Find where the given text appears and provide that cell's center as [X, Y] coordinate. 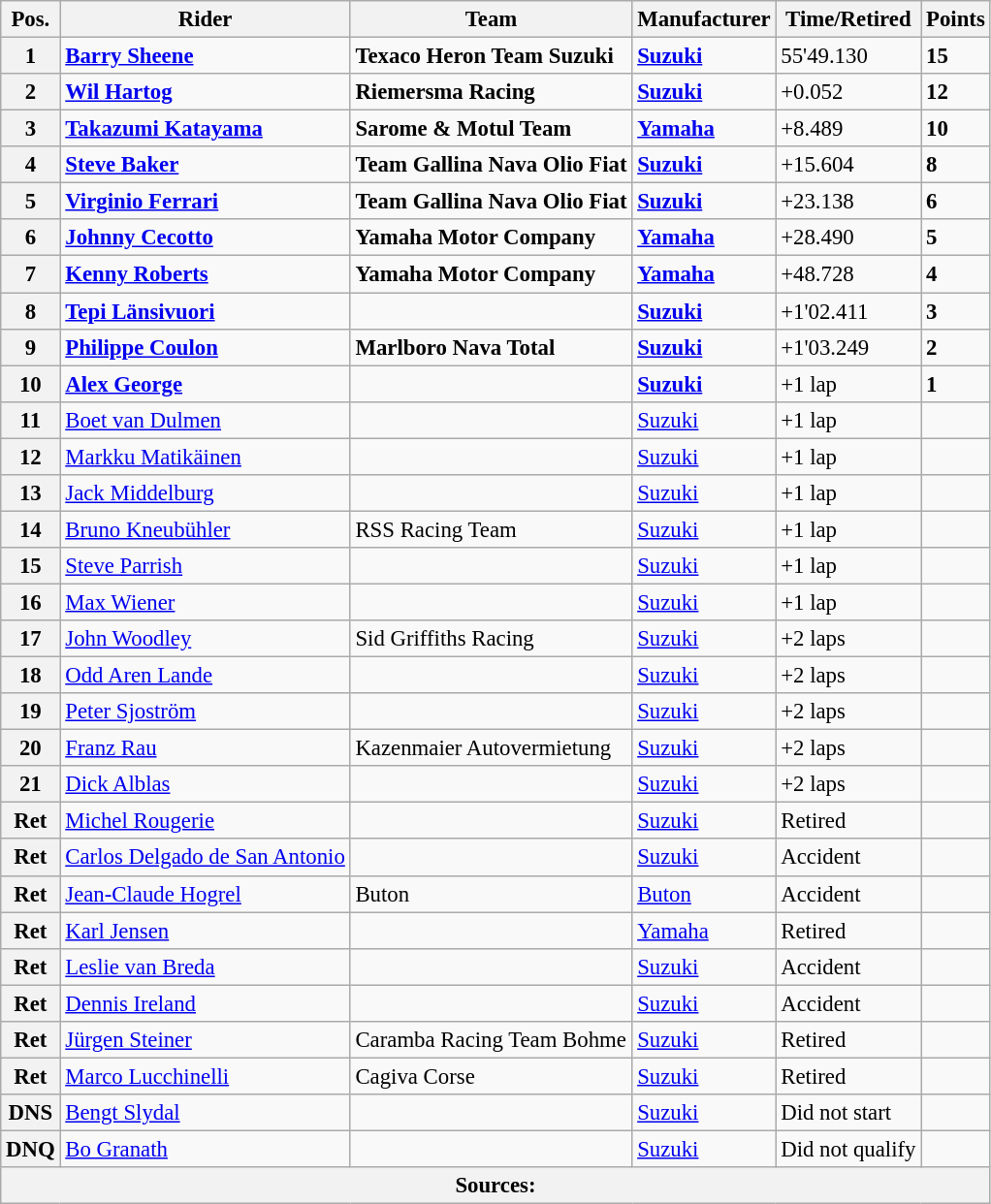
Did not start [848, 1113]
Pos. [31, 19]
Max Wiener [206, 602]
Karl Jensen [206, 931]
Markku Matikäinen [206, 457]
Carlos Delgado de San Antonio [206, 858]
17 [31, 639]
9 [31, 347]
Caramba Racing Team Bohme [491, 1040]
7 [31, 274]
Did not qualify [848, 1149]
21 [31, 784]
Team [491, 19]
Jean-Claude Hogrel [206, 894]
Dick Alblas [206, 784]
14 [31, 529]
Peter Sjoström [206, 712]
Jack Middelburg [206, 493]
Bo Granath [206, 1149]
Sources: [495, 1186]
Franz Rau [206, 748]
Marco Lucchinelli [206, 1076]
Michel Rougerie [206, 821]
+0.052 [848, 92]
18 [31, 676]
19 [31, 712]
Johnny Cecotto [206, 238]
+15.604 [848, 165]
Bengt Slydal [206, 1113]
20 [31, 748]
Barry Sheene [206, 56]
+23.138 [848, 202]
Leslie van Breda [206, 966]
Philippe Coulon [206, 347]
11 [31, 420]
Manufacturer [704, 19]
Cagiva Corse [491, 1076]
Takazumi Katayama [206, 129]
John Woodley [206, 639]
Marlboro Nava Total [491, 347]
Kenny Roberts [206, 274]
Rider [206, 19]
+8.489 [848, 129]
Alex George [206, 384]
Wil Hartog [206, 92]
Kazenmaier Autovermietung [491, 748]
Dennis Ireland [206, 1003]
DNS [31, 1113]
55'49.130 [848, 56]
RSS Racing Team [491, 529]
Bruno Kneubühler [206, 529]
+48.728 [848, 274]
Steve Parrish [206, 566]
+1'03.249 [848, 347]
13 [31, 493]
Virginio Ferrari [206, 202]
Sid Griffiths Racing [491, 639]
Riemersma Racing [491, 92]
+1'02.411 [848, 311]
Texaco Heron Team Suzuki [491, 56]
DNQ [31, 1149]
Tepi Länsivuori [206, 311]
Jürgen Steiner [206, 1040]
Odd Aren Lande [206, 676]
Boet van Dulmen [206, 420]
Sarome & Motul Team [491, 129]
+28.490 [848, 238]
Time/Retired [848, 19]
16 [31, 602]
Steve Baker [206, 165]
Points [956, 19]
